Locate the cell with the specified text and output its (x, y) center coordinate. 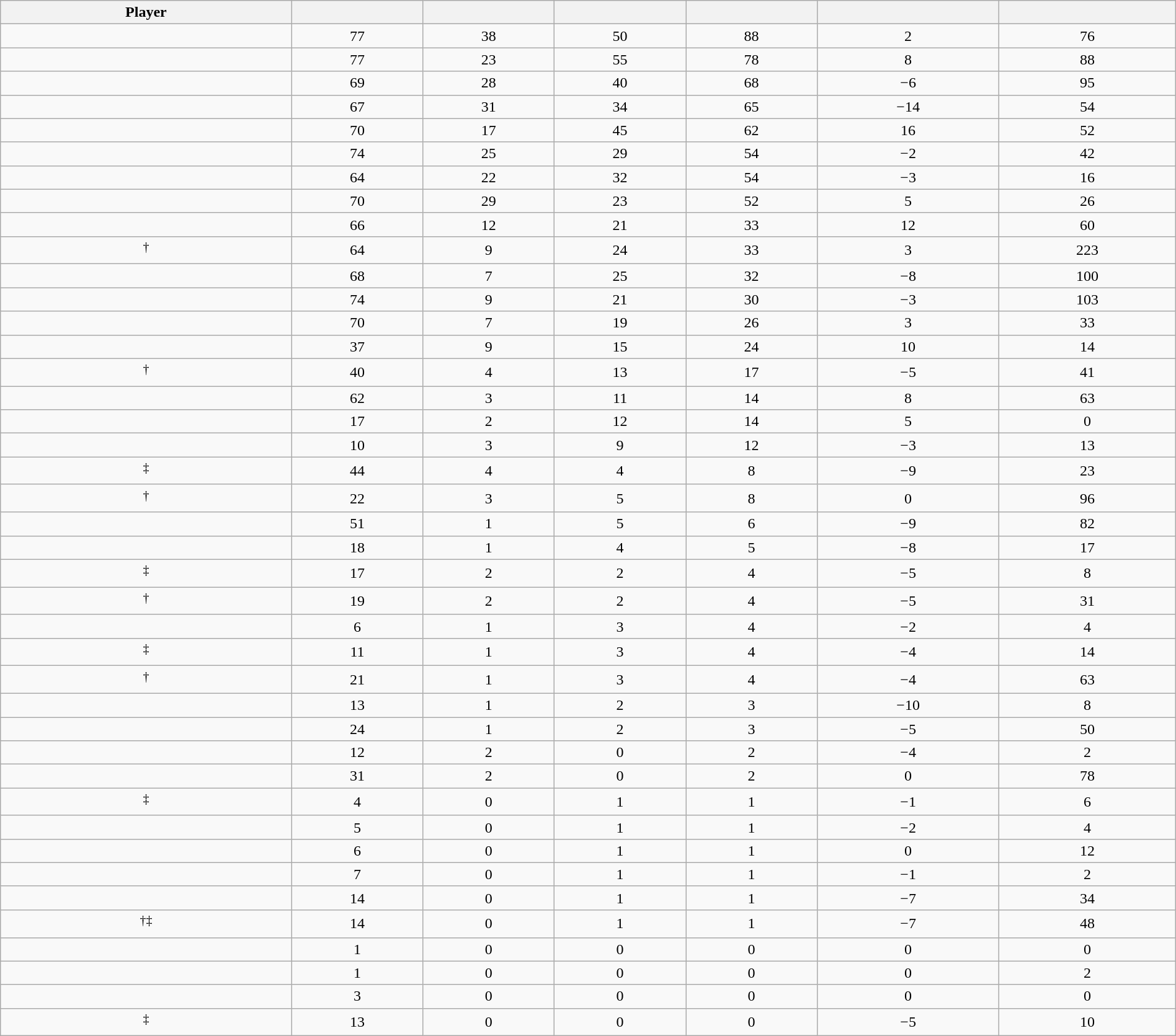
38 (489, 36)
−14 (908, 107)
65 (752, 107)
−10 (908, 705)
60 (1087, 224)
−6 (908, 83)
37 (357, 347)
96 (1087, 498)
103 (1087, 299)
†‡ (146, 924)
Player (146, 12)
41 (1087, 372)
82 (1087, 524)
18 (357, 547)
100 (1087, 276)
223 (1087, 250)
48 (1087, 924)
51 (357, 524)
15 (620, 347)
28 (489, 83)
95 (1087, 83)
30 (752, 299)
66 (357, 224)
44 (357, 471)
69 (357, 83)
42 (1087, 154)
55 (620, 60)
45 (620, 130)
67 (357, 107)
76 (1087, 36)
